Locate the cell with the specified text and output its [x, y] center coordinate. 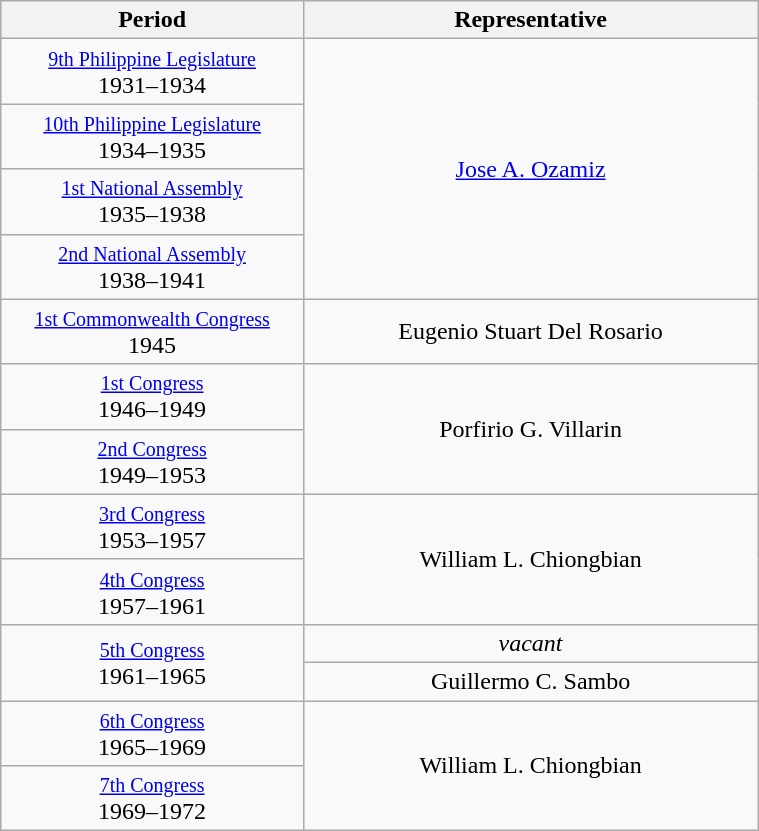
2nd Congress1949–1953 [152, 462]
Porfirio G. Villarin [530, 429]
1st National Assembly1935–1938 [152, 202]
5th Congress1961–1965 [152, 662]
vacant [530, 643]
1st Commonwealth Congress1945 [152, 332]
Eugenio Stuart Del Rosario [530, 332]
10th Philippine Legislature1934–1935 [152, 136]
1st Congress1946–1949 [152, 396]
7th Congress1969–1972 [152, 798]
Representative [530, 20]
4th Congress1957–1961 [152, 592]
6th Congress1965–1969 [152, 732]
3rd Congress1953–1957 [152, 526]
Jose A. Ozamiz [530, 169]
Guillermo C. Sambo [530, 681]
Period [152, 20]
2nd National Assembly1938–1941 [152, 266]
9th Philippine Legislature1931–1934 [152, 72]
